Return [x, y] of the center of cell containing provided text 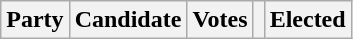
Party [35, 20]
Elected [308, 20]
Votes [220, 20]
Candidate [128, 20]
